Find where the given text appears and provide that cell's center as [x, y] coordinate. 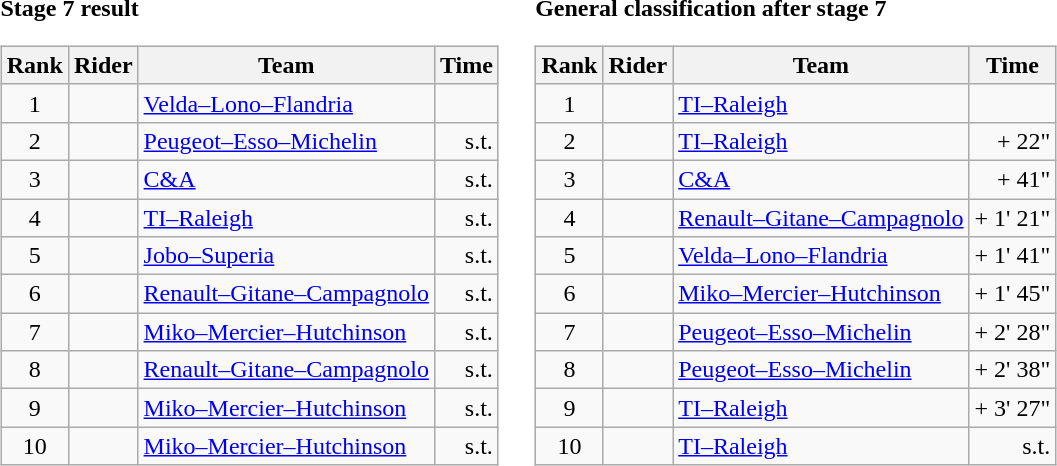
+ 2' 38" [1012, 370]
+ 2' 28" [1012, 332]
+ 1' 21" [1012, 217]
+ 1' 41" [1012, 256]
Jobo–Superia [286, 256]
+ 41" [1012, 179]
+ 22" [1012, 141]
+ 1' 45" [1012, 294]
+ 3' 27" [1012, 408]
